Scan for the cell matching the given text and deliver its (X, Y) coordinate at center. 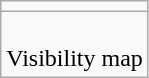
Visibility map (75, 44)
